Determine the (x, y) coordinate at the center of the cell enclosing the given text.  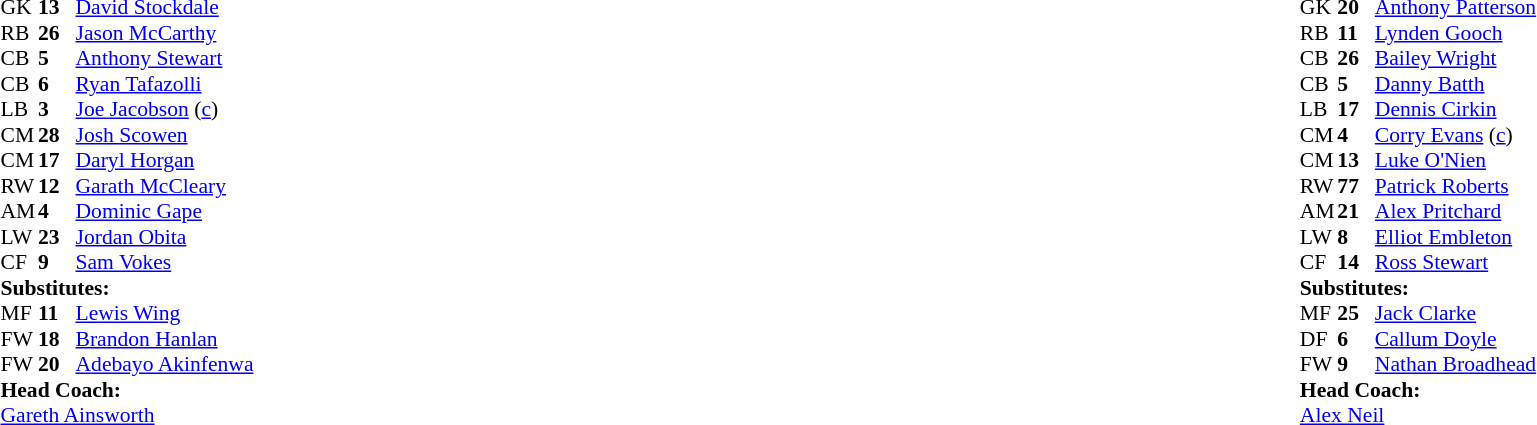
8 (1356, 237)
Callum Doyle (1456, 339)
Ross Stewart (1456, 263)
DF (1319, 339)
Patrick Roberts (1456, 186)
Ryan Tafazolli (165, 84)
28 (57, 135)
Jason McCarthy (165, 33)
Lynden Gooch (1456, 33)
Corry Evans (c) (1456, 135)
3 (57, 109)
Sam Vokes (165, 263)
77 (1356, 186)
Dominic Gape (165, 211)
Anthony Stewart (165, 59)
Luke O'Nien (1456, 161)
Josh Scowen (165, 135)
25 (1356, 313)
13 (1356, 161)
Nathan Broadhead (1456, 365)
Jack Clarke (1456, 313)
21 (1356, 211)
Garath McCleary (165, 186)
Alex Pritchard (1456, 211)
Brandon Hanlan (165, 339)
Elliot Embleton (1456, 237)
Joe Jacobson (c) (165, 109)
18 (57, 339)
Bailey Wright (1456, 59)
Jordan Obita (165, 237)
Dennis Cirkin (1456, 109)
23 (57, 237)
12 (57, 186)
Daryl Horgan (165, 161)
Danny Batth (1456, 84)
14 (1356, 263)
Adebayo Akinfenwa (165, 365)
Lewis Wing (165, 313)
20 (57, 365)
